Locate the cell with the specified text and output its (x, y) center coordinate. 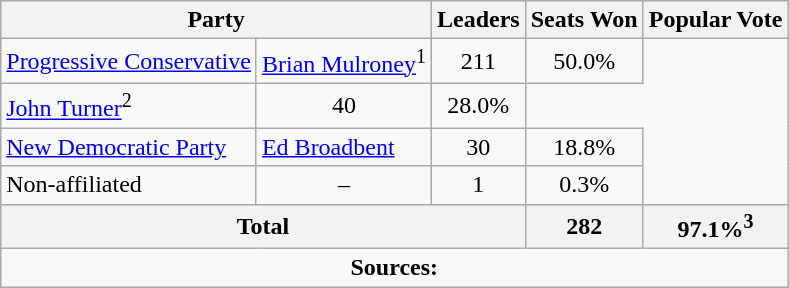
28.0% (478, 106)
Seats Won (584, 20)
Ed Broadbent (344, 147)
Party (216, 20)
John Turner2 (129, 106)
Popular Vote (716, 20)
– (344, 185)
Progressive Conservative (129, 62)
40 (344, 106)
30 (478, 147)
282 (584, 226)
1 (478, 185)
Non-affiliated (129, 185)
Brian Mulroney1 (344, 62)
New Democratic Party (129, 147)
18.8% (584, 147)
211 (478, 62)
Sources: (394, 268)
Leaders (478, 20)
50.0% (584, 62)
Total (263, 226)
0.3% (584, 185)
97.1%3 (716, 226)
